Pinpoint the cell where the given text exists, returning its [X, Y] midpoint coordinate. 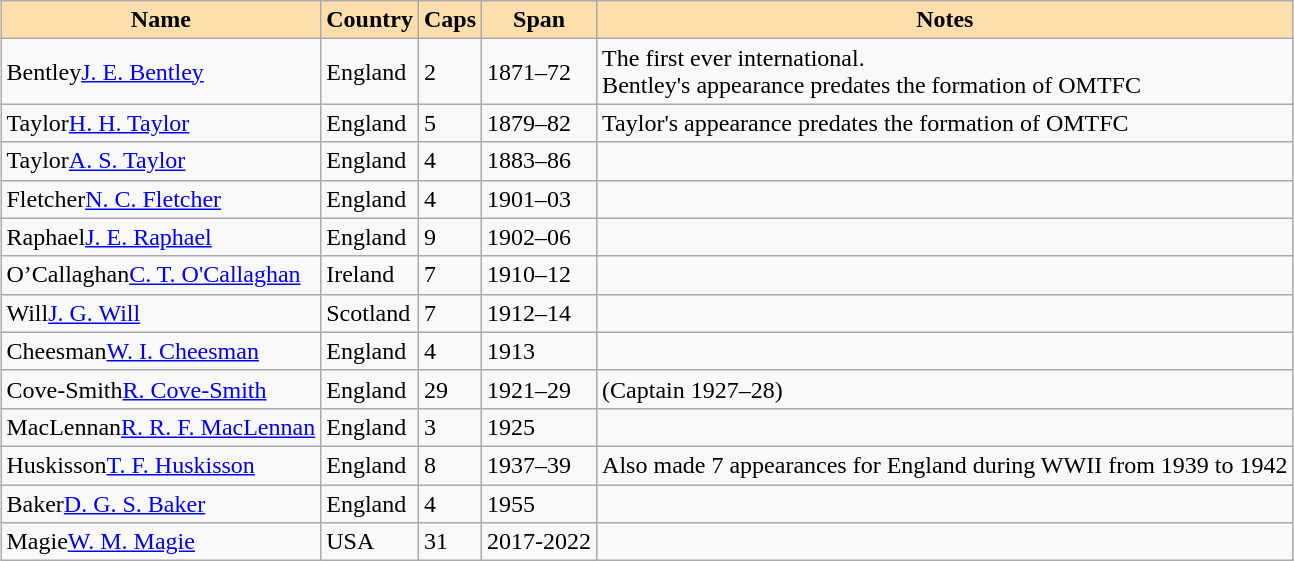
Also made 7 appearances for England during WWII from 1939 to 1942 [945, 465]
1955 [540, 503]
BentleyJ. E. Bentley [161, 72]
FletcherN. C. Fletcher [161, 199]
CheesmanW. I. Cheesman [161, 351]
WillJ. G. Will [161, 313]
MagieW. M. Magie [161, 542]
9 [450, 237]
1937–39 [540, 465]
Caps [450, 20]
Country [370, 20]
HuskissonT. F. Huskisson [161, 465]
8 [450, 465]
Taylor's appearance predates the formation of OMTFC [945, 123]
2017-2022 [540, 542]
Cove-SmithR. Cove-Smith [161, 389]
Span [540, 20]
O’CallaghanC. T. O'Callaghan [161, 275]
Scotland [370, 313]
MacLennanR. R. F. MacLennan [161, 427]
5 [450, 123]
1901–03 [540, 199]
RaphaelJ. E. Raphael [161, 237]
1913 [540, 351]
31 [450, 542]
BakerD. G. S. Baker [161, 503]
The first ever international. Bentley's appearance predates the formation of OMTFC [945, 72]
2 [450, 72]
Ireland [370, 275]
1912–14 [540, 313]
Notes [945, 20]
1883–86 [540, 161]
1910–12 [540, 275]
1879–82 [540, 123]
1871–72 [540, 72]
3 [450, 427]
1902–06 [540, 237]
1921–29 [540, 389]
Name [161, 20]
TaylorA. S. Taylor [161, 161]
1925 [540, 427]
TaylorH. H. Taylor [161, 123]
USA [370, 542]
(Captain 1927–28) [945, 389]
29 [450, 389]
